Find where the given text appears and provide that cell's center as [X, Y] coordinate. 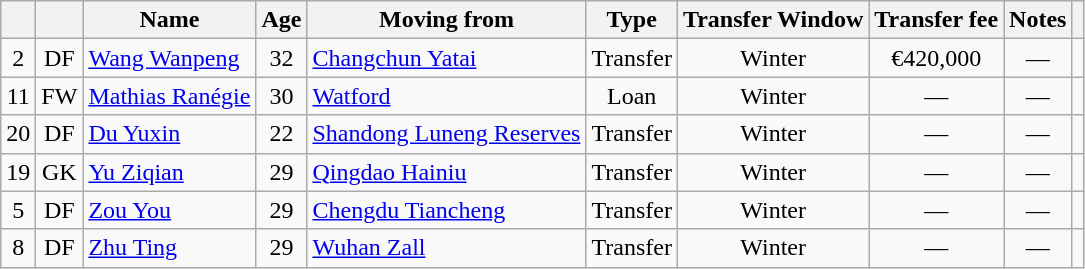
Qingdao Hainiu [446, 172]
Du Yuxin [170, 134]
FW [60, 96]
Zou You [170, 210]
€420,000 [936, 58]
Yu Ziqian [170, 172]
22 [282, 134]
Transfer fee [936, 20]
11 [18, 96]
Transfer Window [772, 20]
Changchun Yatai [446, 58]
Chengdu Tiancheng [446, 210]
Shandong Luneng Reserves [446, 134]
32 [282, 58]
Notes [1038, 20]
Loan [632, 96]
19 [18, 172]
20 [18, 134]
Wuhan Zall [446, 248]
Age [282, 20]
Wang Wanpeng [170, 58]
5 [18, 210]
Type [632, 20]
Name [170, 20]
Mathias Ranégie [170, 96]
30 [282, 96]
Zhu Ting [170, 248]
2 [18, 58]
Watford [446, 96]
GK [60, 172]
8 [18, 248]
Moving from [446, 20]
